Return the [x, y] coordinate for the center point of the cell that contains the specified text.  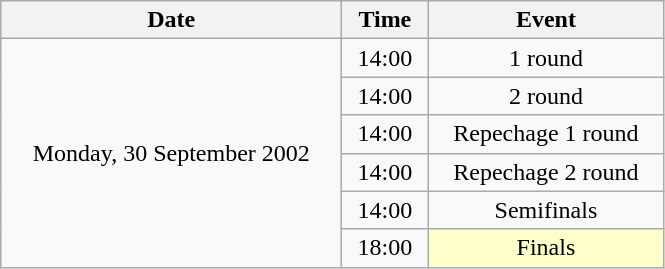
Repechage 2 round [546, 172]
Time [385, 20]
Finals [546, 248]
Date [172, 20]
18:00 [385, 248]
Repechage 1 round [546, 134]
Monday, 30 September 2002 [172, 153]
1 round [546, 58]
2 round [546, 96]
Semifinals [546, 210]
Event [546, 20]
